Pinpoint the cell where the given text exists, returning its [X, Y] midpoint coordinate. 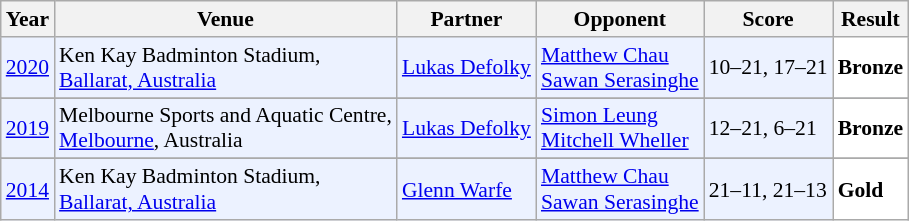
10–21, 17–21 [768, 68]
Year [28, 19]
Score [768, 19]
Melbourne Sports and Aquatic Centre,Melbourne, Australia [226, 128]
21–11, 21–13 [768, 190]
12–21, 6–21 [768, 128]
Venue [226, 19]
Opponent [620, 19]
Gold [871, 190]
Result [871, 19]
Simon Leung Mitchell Wheller [620, 128]
2019 [28, 128]
2020 [28, 68]
Partner [466, 19]
Glenn Warfe [466, 190]
2014 [28, 190]
